Capture the cell that displays the provided text and extract its [X, Y] central coordinate. 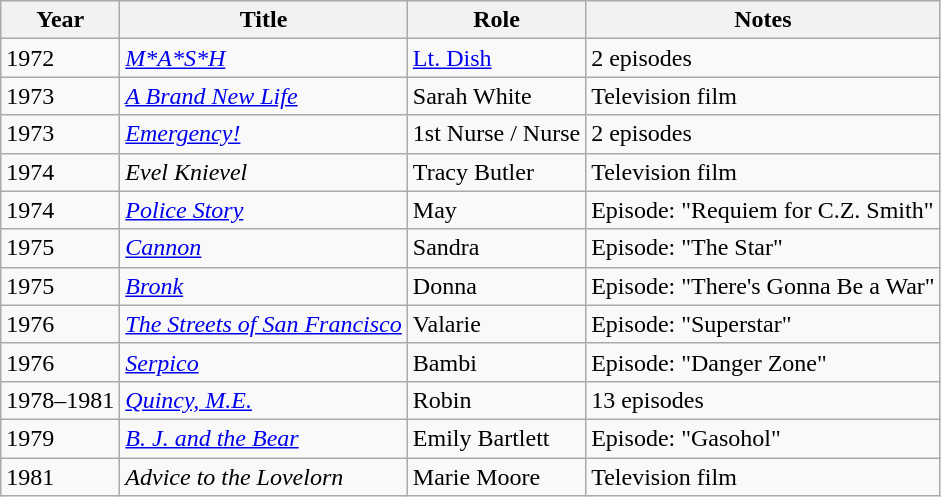
1st Nurse / Nurse [496, 134]
1981 [60, 477]
Bronk [264, 286]
Lt. Dish [496, 58]
Quincy, M.E. [264, 400]
Episode: "Gasohol" [764, 438]
Year [60, 20]
Valarie [496, 324]
1978–1981 [60, 400]
Donna [496, 286]
M*A*S*H [264, 58]
1972 [60, 58]
Robin [496, 400]
Cannon [264, 248]
A Brand New Life [264, 96]
Sandra [496, 248]
Episode: "The Star" [764, 248]
Emergency! [264, 134]
Advice to the Lovelorn [264, 477]
Tracy Butler [496, 172]
13 episodes [764, 400]
The Streets of San Francisco [264, 324]
May [496, 210]
Marie Moore [496, 477]
B. J. and the Bear [264, 438]
Episode: "There's Gonna Be a War" [764, 286]
Role [496, 20]
Episode: "Superstar" [764, 324]
1979 [60, 438]
Title [264, 20]
Episode: "Requiem for C.Z. Smith" [764, 210]
Evel Knievel [264, 172]
Serpico [264, 362]
Notes [764, 20]
Emily Bartlett [496, 438]
Episode: "Danger Zone" [764, 362]
Sarah White [496, 96]
Bambi [496, 362]
Police Story [264, 210]
